Determine the [X, Y] coordinate at the center of the cell enclosing the given text.  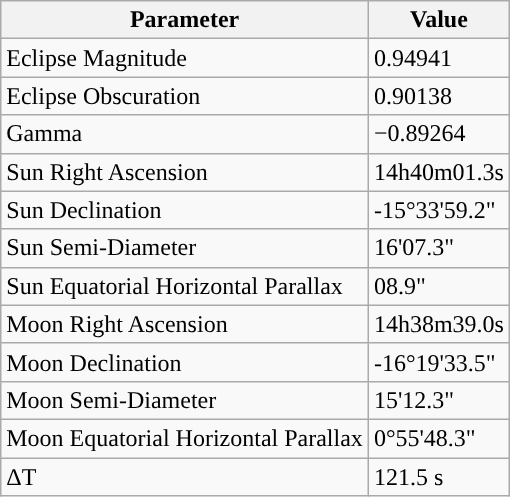
0.90138 [438, 96]
−0.89264 [438, 134]
0°55'48.3" [438, 438]
Sun Right Ascension [185, 172]
08.9" [438, 286]
16'07.3" [438, 248]
14h40m01.3s [438, 172]
0.94941 [438, 58]
Value [438, 20]
Moon Equatorial Horizontal Parallax [185, 438]
Moon Semi-Diameter [185, 400]
Parameter [185, 20]
-15°33'59.2" [438, 210]
Eclipse Magnitude [185, 58]
-16°19'33.5" [438, 362]
Gamma [185, 134]
121.5 s [438, 477]
14h38m39.0s [438, 324]
Eclipse Obscuration [185, 96]
Sun Declination [185, 210]
Sun Equatorial Horizontal Parallax [185, 286]
Moon Declination [185, 362]
ΔT [185, 477]
Moon Right Ascension [185, 324]
15'12.3" [438, 400]
Sun Semi-Diameter [185, 248]
